Search for the cell housing the specified text and yield its (x, y) center coordinate. 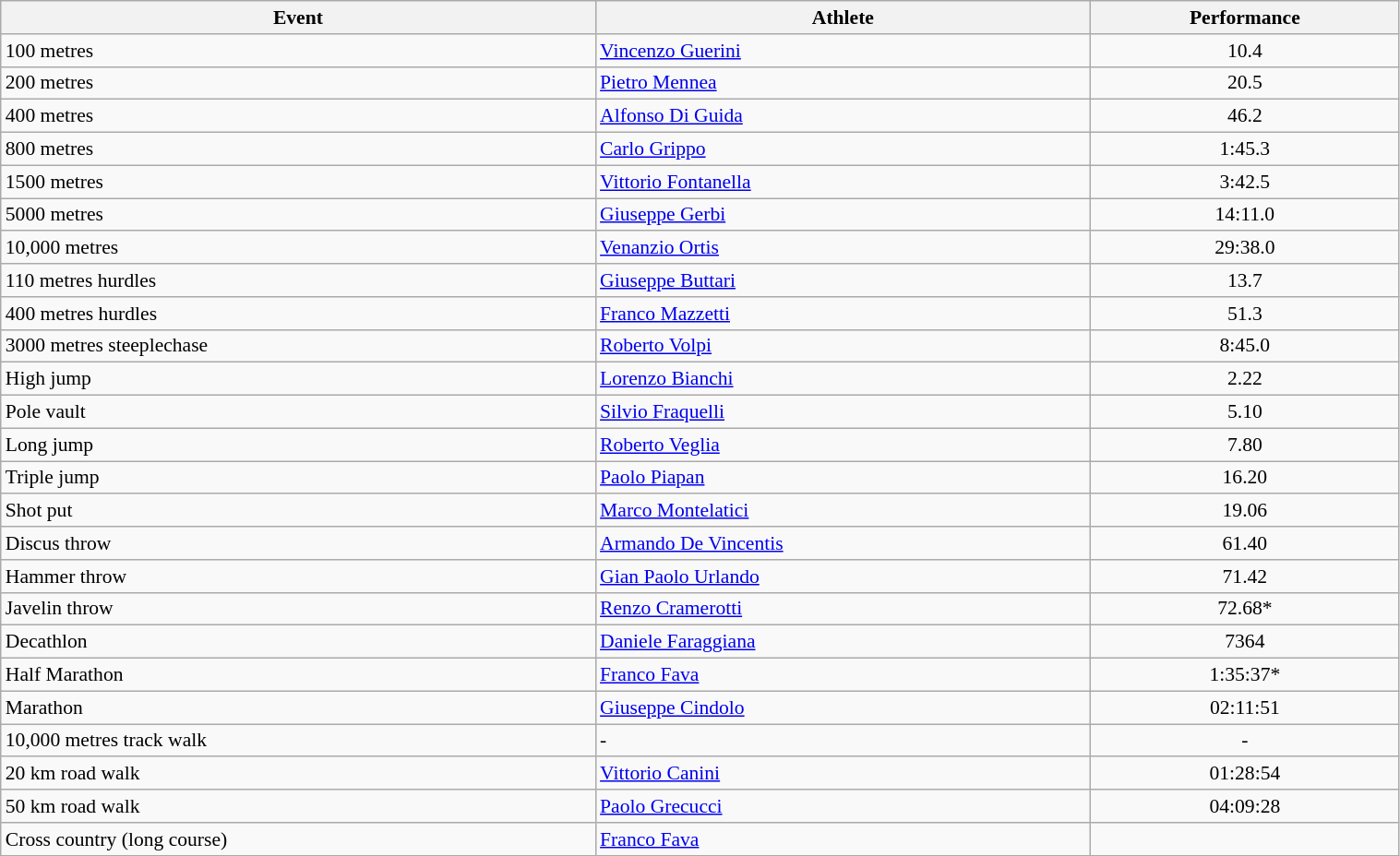
16.20 (1245, 478)
Pietro Mennea (844, 83)
71.42 (1245, 577)
7.80 (1245, 445)
1:35:37* (1245, 675)
High jump (298, 379)
72.68* (1245, 609)
8:45.0 (1245, 346)
Giuseppe Cindolo (844, 707)
Gian Paolo Urlando (844, 577)
800 metres (298, 149)
61.40 (1245, 543)
Half Marathon (298, 675)
1500 metres (298, 182)
51.3 (1245, 314)
46.2 (1245, 116)
13.7 (1245, 280)
01:28:54 (1245, 774)
Long jump (298, 445)
20.5 (1245, 83)
Athlete (844, 18)
Vittorio Fontanella (844, 182)
3000 metres steeplechase (298, 346)
19.06 (1245, 511)
110 metres hurdles (298, 280)
Marathon (298, 707)
Giuseppe Buttari (844, 280)
200 metres (298, 83)
400 metres (298, 116)
Paolo Grecucci (844, 806)
Vincenzo Guerini (844, 51)
Marco Montelatici (844, 511)
20 km road walk (298, 774)
50 km road walk (298, 806)
Carlo Grippo (844, 149)
Discus throw (298, 543)
Alfonso Di Guida (844, 116)
Javelin throw (298, 609)
14:11.0 (1245, 215)
100 metres (298, 51)
Lorenzo Bianchi (844, 379)
Daniele Faraggiana (844, 642)
29:38.0 (1245, 248)
10,000 metres track walk (298, 741)
5.10 (1245, 412)
Triple jump (298, 478)
04:09:28 (1245, 806)
Giuseppe Gerbi (844, 215)
Event (298, 18)
10.4 (1245, 51)
Renzo Cramerotti (844, 609)
Cross country (long course) (298, 839)
5000 metres (298, 215)
Venanzio Ortis (844, 248)
02:11:51 (1245, 707)
Franco Mazzetti (844, 314)
Roberto Volpi (844, 346)
Hammer throw (298, 577)
Vittorio Canini (844, 774)
Pole vault (298, 412)
Silvio Fraquelli (844, 412)
Roberto Veglia (844, 445)
2.22 (1245, 379)
400 metres hurdles (298, 314)
Performance (1245, 18)
7364 (1245, 642)
1:45.3 (1245, 149)
10,000 metres (298, 248)
Armando De Vincentis (844, 543)
Decathlon (298, 642)
Paolo Piapan (844, 478)
Shot put (298, 511)
3:42.5 (1245, 182)
